Provide the [X, Y] coordinate of the cell's center where the given text is located.  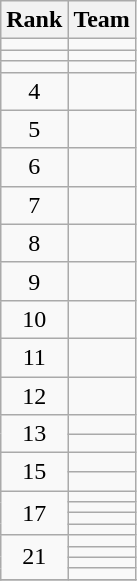
7 [34, 205]
5 [34, 129]
4 [34, 91]
17 [34, 513]
Rank [34, 20]
9 [34, 281]
10 [34, 319]
8 [34, 243]
11 [34, 357]
15 [34, 472]
13 [34, 434]
21 [34, 557]
6 [34, 167]
12 [34, 395]
Team [102, 20]
